Provide the (X, Y) coordinate of the cell's center where the given text is located.  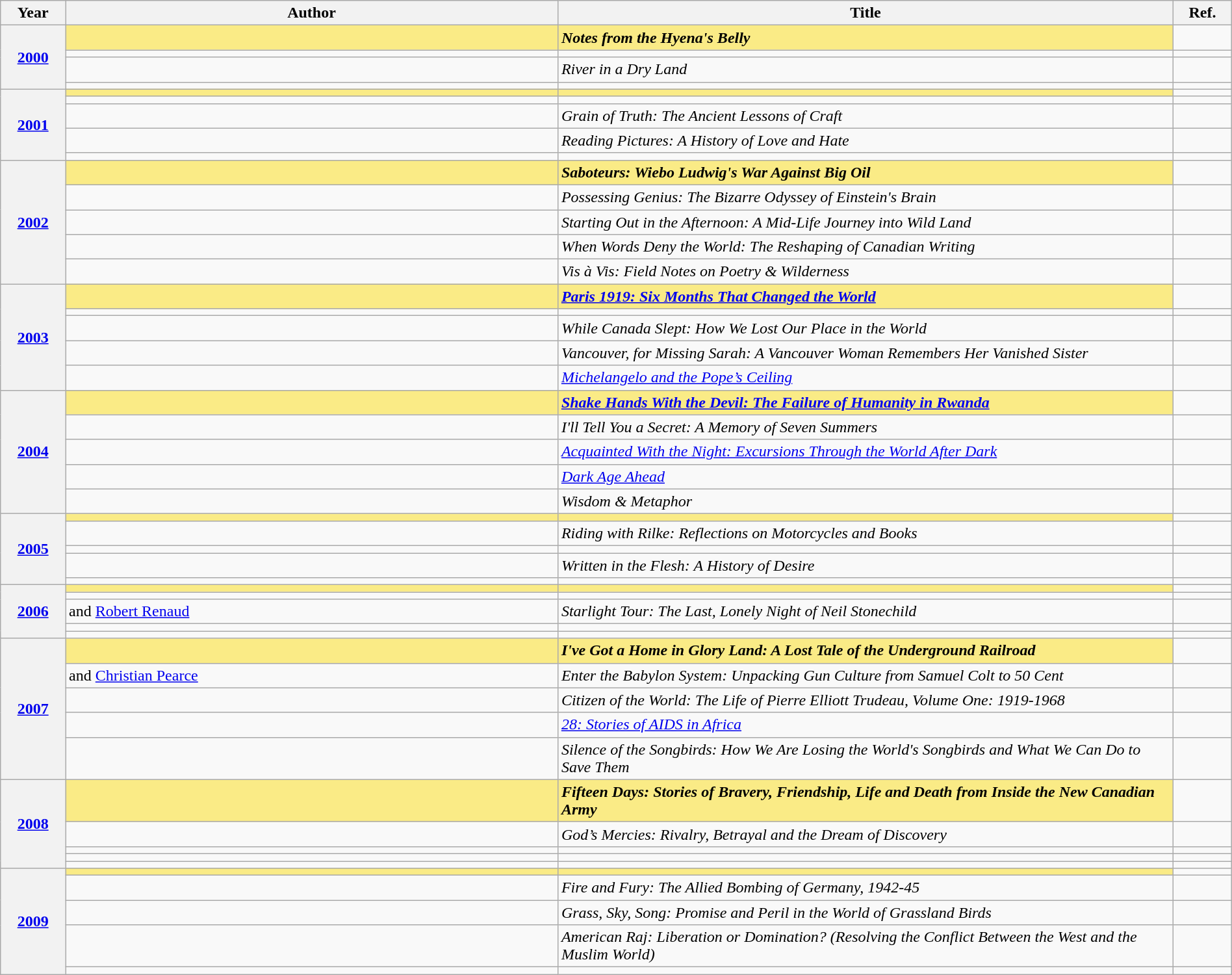
Title (866, 13)
Citizen of the World: The Life of Pierre Elliott Trudeau, Volume One: 1919-1968 (866, 700)
and Christian Pearce (312, 675)
Grass, Sky, Song: Promise and Peril in the World of Grassland Birds (866, 913)
I've Got a Home in Glory Land: A Lost Tale of the Underground Railroad (866, 651)
Year (33, 13)
28: Stories of AIDS in Africa (866, 725)
Grain of Truth: The Ancient Lessons of Craft (866, 116)
2007 (33, 708)
Author (312, 13)
2003 (33, 337)
When Words Deny the World: The Reshaping of Canadian Writing (866, 247)
Fifteen Days: Stories of Bravery, Friendship, Life and Death from Inside the New Canadian Army (866, 801)
Vis à Vis: Field Notes on Poetry & Wilderness (866, 272)
and Robert Renaud (312, 612)
God’s Mercies: Rivalry, Betrayal and the Dream of Discovery (866, 834)
River in a Dry Land (866, 70)
2009 (33, 922)
Silence of the Songbirds: How We Are Losing the World's Songbirds and What We Can Do to Save Them (866, 758)
Paris 1919: Six Months That Changed the World (866, 296)
Possessing Genius: The Bizarre Odyssey of Einstein's Brain (866, 197)
2006 (33, 612)
2005 (33, 549)
Written in the Flesh: A History of Desire (866, 565)
Ref. (1203, 13)
Shake Hands With the Devil: The Failure of Humanity in Rwanda (866, 402)
While Canada Slept: How We Lost Our Place in the World (866, 328)
Notes from the Hyena's Belly (866, 38)
Michelangelo and the Pope’s Ceiling (866, 378)
Vancouver, for Missing Sarah: A Vancouver Woman Remembers Her Vanished Sister (866, 353)
2008 (33, 824)
2001 (33, 125)
Starlight Tour: The Last, Lonely Night of Neil Stonechild (866, 612)
2002 (33, 222)
2004 (33, 452)
I'll Tell You a Secret: A Memory of Seven Summers (866, 427)
Dark Age Ahead (866, 476)
Riding with Rilke: Reflections on Motorcycles and Books (866, 533)
Reading Pictures: A History of Love and Hate (866, 140)
American Raj: Liberation or Domination? (Resolving the Conflict Between the West and the Muslim World) (866, 946)
Saboteurs: Wiebo Ludwig's War Against Big Oil (866, 172)
Starting Out in the Afternoon: A Mid-Life Journey into Wild Land (866, 222)
Fire and Fury: The Allied Bombing of Germany, 1942-45 (866, 888)
Enter the Babylon System: Unpacking Gun Culture from Samuel Colt to 50 Cent (866, 675)
Acquainted With the Night: Excursions Through the World After Dark (866, 452)
Wisdom & Metaphor (866, 501)
2000 (33, 57)
